For the text-containing cell, return its midpoint in (x, y) coordinate format. 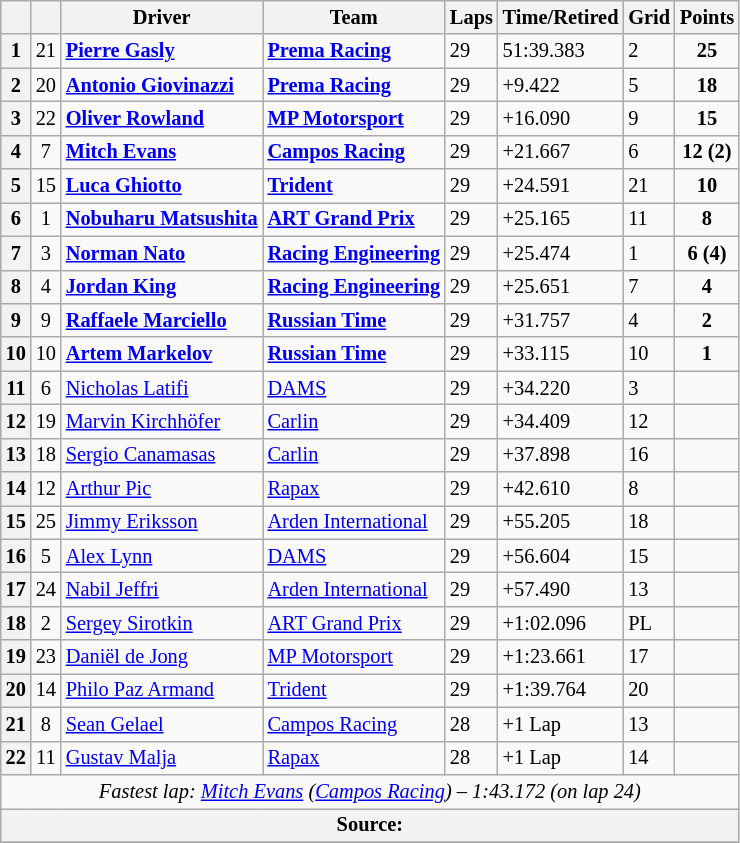
Nabil Jeffri (162, 589)
Daniël de Jong (162, 657)
Mitch Evans (162, 152)
+1:02.096 (561, 623)
+24.591 (561, 186)
Sergio Canamasas (162, 455)
Norman Nato (162, 253)
+21.667 (561, 152)
Luca Ghiotto (162, 186)
Sean Gelael (162, 724)
Jimmy Eriksson (162, 522)
+16.090 (561, 118)
23 (46, 657)
Points (707, 17)
PL (649, 623)
+25.651 (561, 287)
Pierre Gasly (162, 51)
12 (2) (707, 152)
Antonio Giovinazzi (162, 85)
Gustav Malja (162, 758)
+34.220 (561, 388)
Time/Retired (561, 17)
Alex Lynn (162, 556)
Source: (370, 825)
Jordan King (162, 287)
Team (354, 17)
Artem Markelov (162, 354)
+9.422 (561, 85)
Fastest lap: Mitch Evans (Campos Racing) – 1:43.172 (on lap 24) (370, 791)
+25.474 (561, 253)
Marvin Kirchhöfer (162, 421)
Philo Paz Armand (162, 690)
Grid (649, 17)
Nobuharu Matsushita (162, 219)
+42.610 (561, 489)
24 (46, 589)
51:39.383 (561, 51)
Nicholas Latifi (162, 388)
+31.757 (561, 320)
Arthur Pic (162, 489)
+1:39.764 (561, 690)
+57.490 (561, 589)
+1:23.661 (561, 657)
Laps (472, 17)
+37.898 (561, 455)
+25.165 (561, 219)
+55.205 (561, 522)
Oliver Rowland (162, 118)
Sergey Sirotkin (162, 623)
Raffaele Marciello (162, 320)
+33.115 (561, 354)
Driver (162, 17)
+34.409 (561, 421)
6 (4) (707, 253)
+56.604 (561, 556)
